Pinpoint the cell where the given text exists, returning its (x, y) midpoint coordinate. 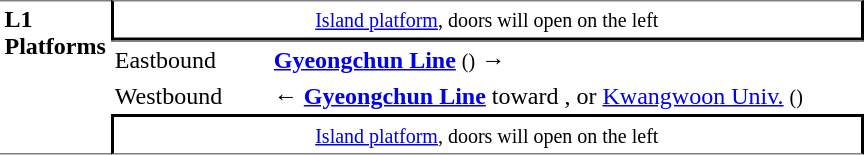
Gyeongchun Line () → (566, 59)
← Gyeongchun Line toward , or Kwangwoon Univ. () (566, 96)
Eastbound (190, 59)
Westbound (190, 96)
L1Platforms (55, 77)
